Extract the (x, y) coordinate from the center of the cell holding the provided text.  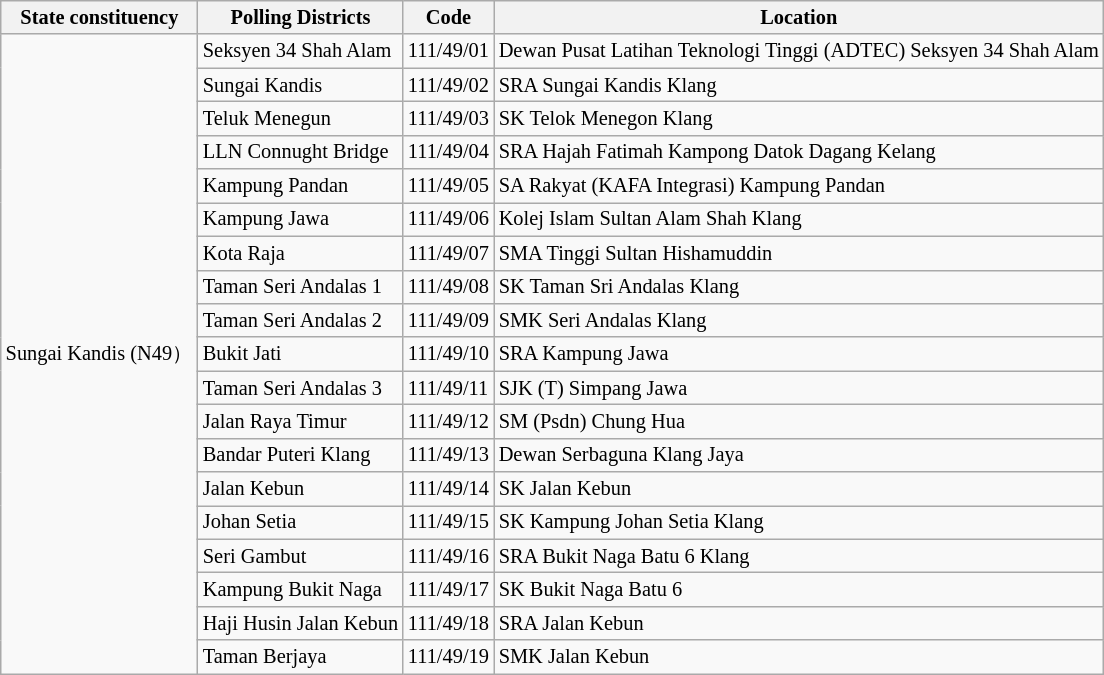
111/49/10 (448, 354)
111/49/03 (448, 118)
SRA Kampung Jawa (799, 354)
Taman Seri Andalas 2 (300, 320)
Bukit Jati (300, 354)
111/49/02 (448, 85)
111/49/04 (448, 152)
Jalan Kebun (300, 489)
Location (799, 17)
111/49/06 (448, 219)
Kolej Islam Sultan Alam Shah Klang (799, 219)
Code (448, 17)
Taman Seri Andalas 3 (300, 388)
SMK Jalan Kebun (799, 657)
Taman Berjaya (300, 657)
Haji Husin Jalan Kebun (300, 623)
SK Telok Menegon Klang (799, 118)
SK Taman Sri Andalas Klang (799, 287)
111/49/11 (448, 388)
SM (Psdn) Chung Hua (799, 421)
SRA Sungai Kandis Klang (799, 85)
Bandar Puteri Klang (300, 455)
Teluk Menegun (300, 118)
SA Rakyat (KAFA Integrasi) Kampung Pandan (799, 186)
State constituency (100, 17)
SK Bukit Naga Batu 6 (799, 589)
111/49/14 (448, 489)
111/49/16 (448, 556)
Kota Raja (300, 253)
Kampung Jawa (300, 219)
111/49/08 (448, 287)
Dewan Pusat Latihan Teknologi Tinggi (ADTEC) Seksyen 34 Shah Alam (799, 51)
Sungai Kandis (N49） (100, 354)
Seksyen 34 Shah Alam (300, 51)
111/49/05 (448, 186)
111/49/17 (448, 589)
Johan Setia (300, 522)
SMK Seri Andalas Klang (799, 320)
SJK (T) Simpang Jawa (799, 388)
SRA Jalan Kebun (799, 623)
111/49/19 (448, 657)
Kampung Pandan (300, 186)
111/49/15 (448, 522)
LLN Connught Bridge (300, 152)
SMA Tinggi Sultan Hishamuddin (799, 253)
111/49/18 (448, 623)
Seri Gambut (300, 556)
Taman Seri Andalas 1 (300, 287)
Dewan Serbaguna Klang Jaya (799, 455)
111/49/09 (448, 320)
SRA Bukit Naga Batu 6 Klang (799, 556)
111/49/07 (448, 253)
Sungai Kandis (300, 85)
SK Kampung Johan Setia Klang (799, 522)
111/49/13 (448, 455)
111/49/12 (448, 421)
Kampung Bukit Naga (300, 589)
SK Jalan Kebun (799, 489)
Polling Districts (300, 17)
111/49/01 (448, 51)
Jalan Raya Timur (300, 421)
SRA Hajah Fatimah Kampong Datok Dagang Kelang (799, 152)
